Pinpoint the cell where the given text exists, returning its (X, Y) midpoint coordinate. 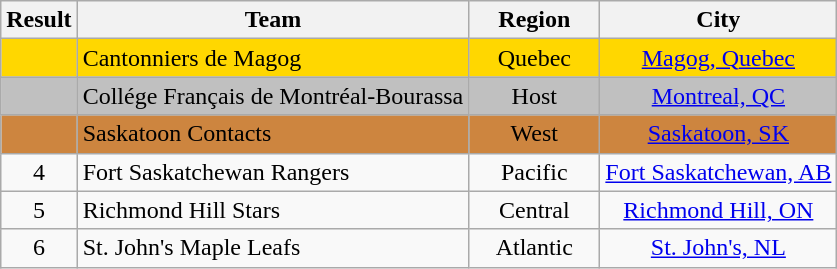
Montreal, QC (718, 96)
6 (39, 248)
Fort Saskatchewan, AB (718, 172)
Saskatoon, SK (718, 134)
4 (39, 172)
Collége Français de Montréal-Bourassa (273, 96)
Atlantic (534, 248)
Result (39, 20)
Cantonniers de Magog (273, 58)
Region (534, 20)
Richmond Hill Stars (273, 210)
Team (273, 20)
West (534, 134)
City (718, 20)
St. John's Maple Leafs (273, 248)
Central (534, 210)
Fort Saskatchewan Rangers (273, 172)
Saskatoon Contacts (273, 134)
Pacific (534, 172)
Richmond Hill, ON (718, 210)
Magog, Quebec (718, 58)
5 (39, 210)
St. John's, NL (718, 248)
Host (534, 96)
Quebec (534, 58)
